Output the [X, Y] coordinate of the center of the cell containing the given text.  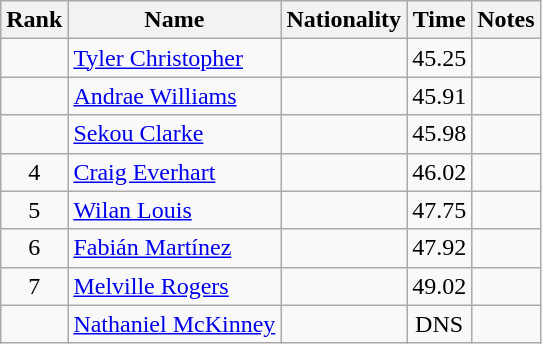
5 [34, 210]
45.98 [440, 134]
Rank [34, 20]
45.25 [440, 58]
Nationality [344, 20]
Name [174, 20]
Wilan Louis [174, 210]
47.75 [440, 210]
Melville Rogers [174, 286]
7 [34, 286]
DNS [440, 324]
45.91 [440, 96]
Craig Everhart [174, 172]
Andrae Williams [174, 96]
4 [34, 172]
Sekou Clarke [174, 134]
Nathaniel McKinney [174, 324]
Fabián Martínez [174, 248]
Time [440, 20]
6 [34, 248]
49.02 [440, 286]
Tyler Christopher [174, 58]
47.92 [440, 248]
46.02 [440, 172]
Notes [506, 20]
